From the cell containing the given text, extract its center point as (X, Y) coordinate. 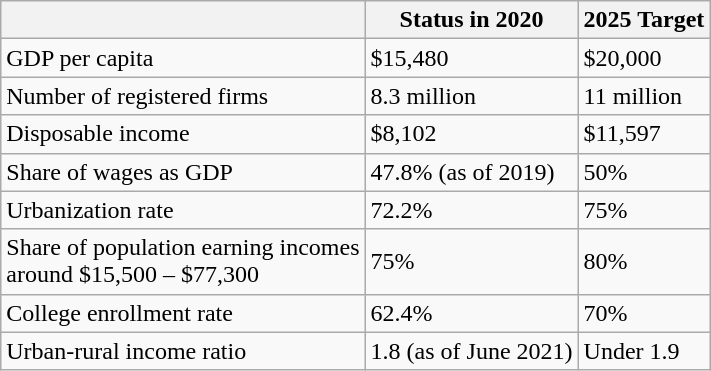
47.8% (as of 2019) (472, 172)
$8,102 (472, 134)
Share of wages as GDP (183, 172)
70% (644, 313)
62.4% (472, 313)
$11,597 (644, 134)
8.3 million (472, 96)
$15,480 (472, 58)
Share of population earning incomesaround $15,500 – $77,300 (183, 262)
50% (644, 172)
Under 1.9 (644, 351)
Number of registered firms (183, 96)
Disposable income (183, 134)
GDP per capita (183, 58)
College enrollment rate (183, 313)
Urban-rural income ratio (183, 351)
2025 Target (644, 20)
Status in 2020 (472, 20)
1.8 (as of June 2021) (472, 351)
72.2% (472, 210)
80% (644, 262)
Urbanization rate (183, 210)
$20,000 (644, 58)
11 million (644, 96)
